Extract the [x, y] coordinate from the center of the cell holding the provided text.  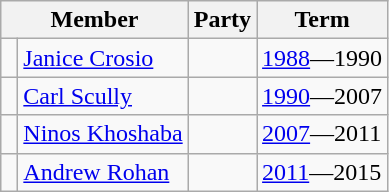
2007—2011 [322, 134]
Andrew Rohan [103, 172]
Party [222, 20]
Member [94, 20]
Ninos Khoshaba [103, 134]
Term [322, 20]
1990—2007 [322, 96]
Janice Crosio [103, 58]
Carl Scully [103, 96]
2011—2015 [322, 172]
1988—1990 [322, 58]
